Pinpoint the cell where the given text exists, returning its [x, y] midpoint coordinate. 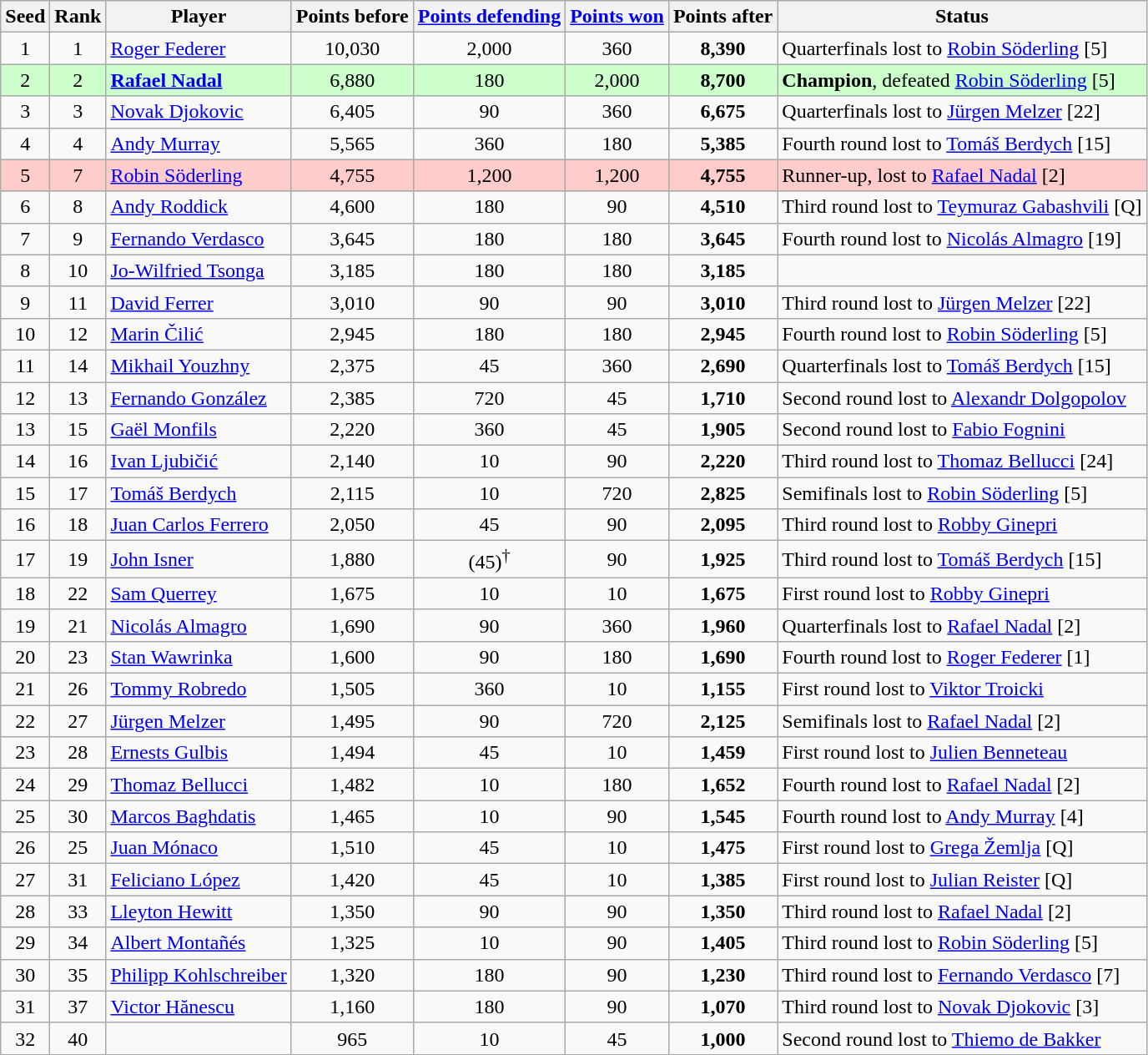
Fernando Verdasco [199, 239]
Points defending [489, 17]
Ivan Ljubičić [199, 462]
Ernests Gulbis [199, 753]
Third round lost to Novak Djokovic [3] [962, 1007]
2,095 [723, 525]
1,495 [352, 721]
Fourth round lost to Tomáš Berdych [15] [962, 144]
Third round lost to Tomáš Berdych [15] [962, 559]
First round lost to Viktor Troicki [962, 689]
6,405 [352, 112]
Points after [723, 17]
John Isner [199, 559]
Runner-up, lost to Rafael Nadal [2] [962, 175]
Quarterfinals lost to Robin Söderling [5] [962, 48]
6 [25, 207]
Quarterfinals lost to Tomáš Berdych [15] [962, 366]
Status [962, 17]
Quarterfinals lost to Jürgen Melzer [22] [962, 112]
1,960 [723, 625]
Jo-Wilfried Tsonga [199, 270]
Tommy Robredo [199, 689]
33 [78, 911]
First round lost to Grega Žemlja [Q] [962, 848]
1,710 [723, 398]
2,385 [352, 398]
Nicolás Almagro [199, 625]
Juan Carlos Ferrero [199, 525]
Albert Montañés [199, 943]
Fernando González [199, 398]
Fourth round lost to Roger Federer [1] [962, 657]
5,565 [352, 144]
Player [199, 17]
1,230 [723, 975]
1,070 [723, 1007]
Second round lost to Fabio Fognini [962, 430]
Third round lost to Fernando Verdasco [7] [962, 975]
Fourth round lost to Rafael Nadal [2] [962, 785]
Philipp Kohlschreiber [199, 975]
1,465 [352, 816]
2,140 [352, 462]
1,880 [352, 559]
20 [25, 657]
Third round lost to Teymuraz Gabashvili [Q] [962, 207]
1,385 [723, 880]
1,155 [723, 689]
1,320 [352, 975]
6,675 [723, 112]
Robin Söderling [199, 175]
First round lost to Julian Reister [Q] [962, 880]
Thomaz Bellucci [199, 785]
1,482 [352, 785]
1,652 [723, 785]
24 [25, 785]
2,690 [723, 366]
Third round lost to Jürgen Melzer [22] [962, 302]
Juan Mónaco [199, 848]
1,510 [352, 848]
First round lost to Robby Ginepri [962, 593]
5,385 [723, 144]
6,880 [352, 80]
34 [78, 943]
1,925 [723, 559]
Second round lost to Thiemo de Bakker [962, 1038]
2,825 [723, 493]
Seed [25, 17]
(45)† [489, 559]
Victor Hănescu [199, 1007]
2,125 [723, 721]
Fourth round lost to Nicolás Almagro [19] [962, 239]
1,160 [352, 1007]
Second round lost to Alexandr Dolgopolov [962, 398]
5 [25, 175]
965 [352, 1038]
4,510 [723, 207]
Tomáš Berdych [199, 493]
Fourth round lost to Andy Murray [4] [962, 816]
2,115 [352, 493]
First round lost to Julien Benneteau [962, 753]
Novak Djokovic [199, 112]
Rafael Nadal [199, 80]
Third round lost to Robin Söderling [5] [962, 943]
8,700 [723, 80]
Marin Čilić [199, 334]
4,600 [352, 207]
1,600 [352, 657]
David Ferrer [199, 302]
37 [78, 1007]
Andy Roddick [199, 207]
Feliciano López [199, 880]
8,390 [723, 48]
10,030 [352, 48]
1,459 [723, 753]
1,475 [723, 848]
1,494 [352, 753]
Andy Murray [199, 144]
Fourth round lost to Robin Söderling [5] [962, 334]
Rank [78, 17]
Jürgen Melzer [199, 721]
40 [78, 1038]
Lleyton Hewitt [199, 911]
1,325 [352, 943]
1,505 [352, 689]
Roger Federer [199, 48]
1,905 [723, 430]
Semifinals lost to Robin Söderling [5] [962, 493]
Mikhail Youzhny [199, 366]
Semifinals lost to Rafael Nadal [2] [962, 721]
1,545 [723, 816]
1,405 [723, 943]
Third round lost to Thomaz Bellucci [24] [962, 462]
Marcos Baghdatis [199, 816]
Points won [617, 17]
1,420 [352, 880]
1,000 [723, 1038]
Stan Wawrinka [199, 657]
Third round lost to Rafael Nadal [2] [962, 911]
Points before [352, 17]
Sam Querrey [199, 593]
Gaël Monfils [199, 430]
Champion, defeated Robin Söderling [5] [962, 80]
2,050 [352, 525]
Quarterfinals lost to Rafael Nadal [2] [962, 625]
35 [78, 975]
2,375 [352, 366]
32 [25, 1038]
Third round lost to Robby Ginepri [962, 525]
